Output the (X, Y) coordinate of the center of the cell containing the given text.  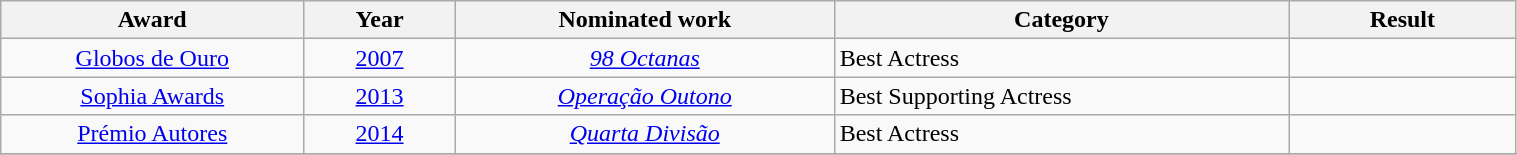
Award (152, 20)
Best Supporting Actress (1062, 96)
Prémio Autores (152, 134)
Nominated work (644, 20)
98 Octanas (644, 58)
2014 (380, 134)
Year (380, 20)
2007 (380, 58)
Quarta Divisão (644, 134)
Operação Outono (644, 96)
Sophia Awards (152, 96)
Result (1402, 20)
Globos de Ouro (152, 58)
Category (1062, 20)
2013 (380, 96)
